For the text-containing cell, return its midpoint in (x, y) coordinate format. 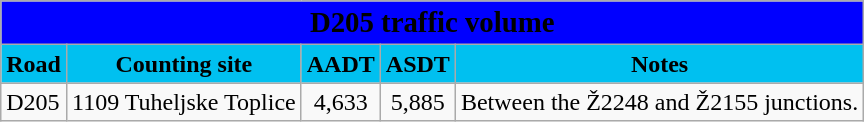
4,633 (340, 102)
D205 traffic volume (432, 23)
D205 (34, 102)
AADT (340, 64)
Counting site (184, 64)
1109 Tuheljske Toplice (184, 102)
ASDT (418, 64)
Road (34, 64)
Between the Ž2248 and Ž2155 junctions. (659, 102)
Notes (659, 64)
5,885 (418, 102)
